Search for the cell housing the specified text and yield its [X, Y] center coordinate. 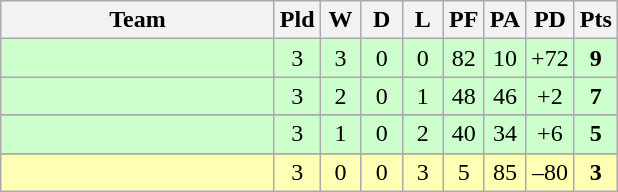
L [422, 20]
Team [138, 20]
48 [464, 96]
PD [550, 20]
7 [596, 96]
82 [464, 58]
85 [504, 172]
PF [464, 20]
+2 [550, 96]
–80 [550, 172]
34 [504, 134]
46 [504, 96]
PA [504, 20]
10 [504, 58]
Pts [596, 20]
9 [596, 58]
+72 [550, 58]
+6 [550, 134]
D [382, 20]
W [340, 20]
40 [464, 134]
Pld [297, 20]
